From the cell containing the given text, extract its center point as [X, Y] coordinate. 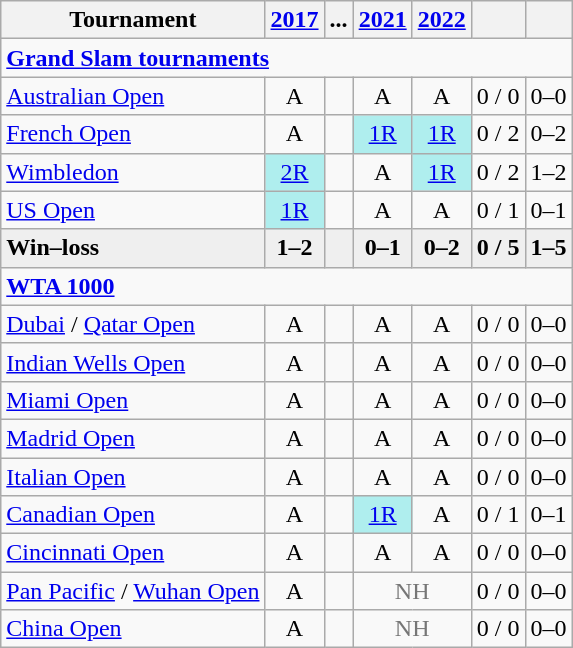
US Open [133, 210]
Wimbledon [133, 172]
China Open [133, 629]
French Open [133, 134]
2R [294, 172]
2021 [382, 20]
0 / 5 [498, 248]
1–5 [548, 248]
WTA 1000 [286, 286]
Dubai / Qatar Open [133, 324]
2022 [442, 20]
Cincinnati Open [133, 553]
Italian Open [133, 477]
Madrid Open [133, 438]
Grand Slam tournaments [286, 58]
Australian Open [133, 96]
Win–loss [133, 248]
2017 [294, 20]
... [338, 20]
Tournament [133, 20]
Canadian Open [133, 515]
Indian Wells Open [133, 362]
Pan Pacific / Wuhan Open [133, 591]
Miami Open [133, 400]
